Extract the (X, Y) coordinate from the center of the cell holding the provided text.  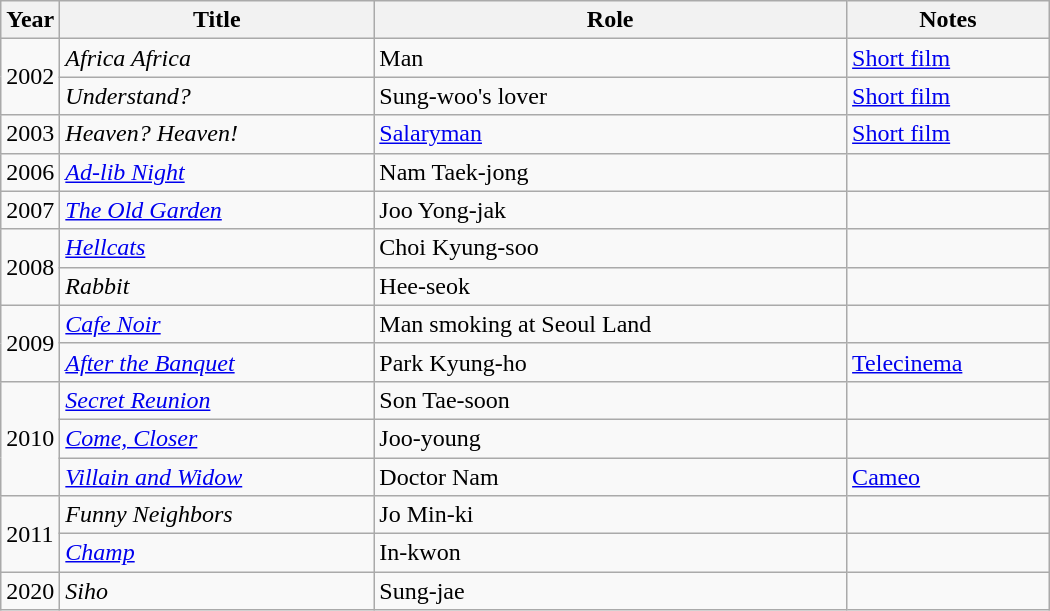
After the Banquet (217, 362)
Rabbit (217, 286)
Sung-jae (610, 591)
Hellcats (217, 248)
Africa Africa (217, 58)
2007 (30, 210)
2008 (30, 267)
Hee-seok (610, 286)
Son Tae-soon (610, 400)
Funny Neighbors (217, 515)
In-kwon (610, 553)
Choi Kyung-soo (610, 248)
2020 (30, 591)
Come, Closer (217, 438)
Heaven? Heaven! (217, 134)
Understand? (217, 96)
2009 (30, 343)
2002 (30, 77)
Cameo (948, 477)
2006 (30, 172)
Cafe Noir (217, 324)
Park Kyung-ho (610, 362)
2003 (30, 134)
Man (610, 58)
Role (610, 20)
Salaryman (610, 134)
Ad-lib Night (217, 172)
Villain and Widow (217, 477)
2010 (30, 438)
Siho (217, 591)
Man smoking at Seoul Land (610, 324)
Secret Reunion (217, 400)
Sung-woo's lover (610, 96)
Year (30, 20)
Title (217, 20)
Jo Min-ki (610, 515)
2011 (30, 534)
Nam Taek-jong (610, 172)
Telecinema (948, 362)
Joo Yong-jak (610, 210)
Doctor Nam (610, 477)
The Old Garden (217, 210)
Champ (217, 553)
Notes (948, 20)
Joo-young (610, 438)
